Extract the [x, y] coordinate from the center of the cell holding the provided text.  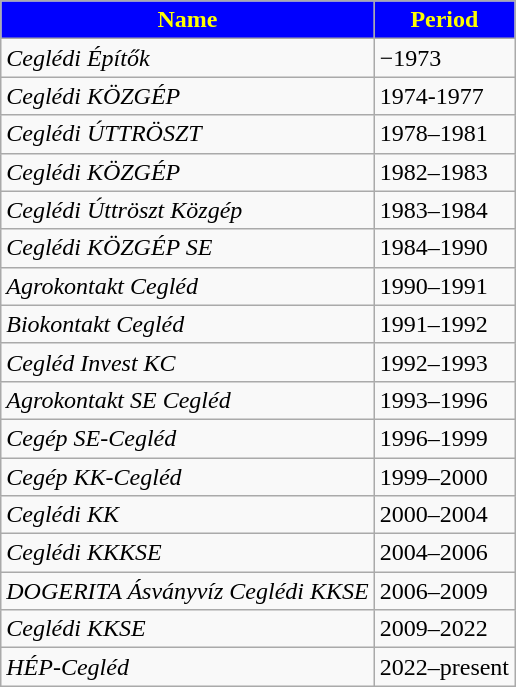
1983–1984 [444, 210]
2009–2022 [444, 629]
Cegép KK-Cegléd [188, 477]
Ceglédi KK [188, 515]
DOGERITA Ásványvíz Ceglédi KKSE [188, 591]
1993–1996 [444, 400]
Agrokontakt SE Cegléd [188, 400]
1974-1977 [444, 96]
1999–2000 [444, 477]
Period [444, 20]
2022–present [444, 667]
1992–1993 [444, 362]
1984–1990 [444, 248]
Ceglédi KKSE [188, 629]
2000–2004 [444, 515]
Name [188, 20]
Agrokontakt Cegléd [188, 286]
1978–1981 [444, 134]
Cegép SE-Cegléd [188, 438]
Biokontakt Cegléd [188, 324]
−1973 [444, 58]
1991–1992 [444, 324]
2006–2009 [444, 591]
1982–1983 [444, 172]
Ceglédi Úttröszt Közgép [188, 210]
Ceglédi ÚTTRÖSZT [188, 134]
Ceglédi Építők [188, 58]
1990–1991 [444, 286]
2004–2006 [444, 553]
Ceglédi KKKSE [188, 553]
Cegléd Invest KC [188, 362]
Ceglédi KÖZGÉP SE [188, 248]
HÉP-Cegléd [188, 667]
1996–1999 [444, 438]
